Provide the (x, y) coordinate of the cell's center where the given text is located.  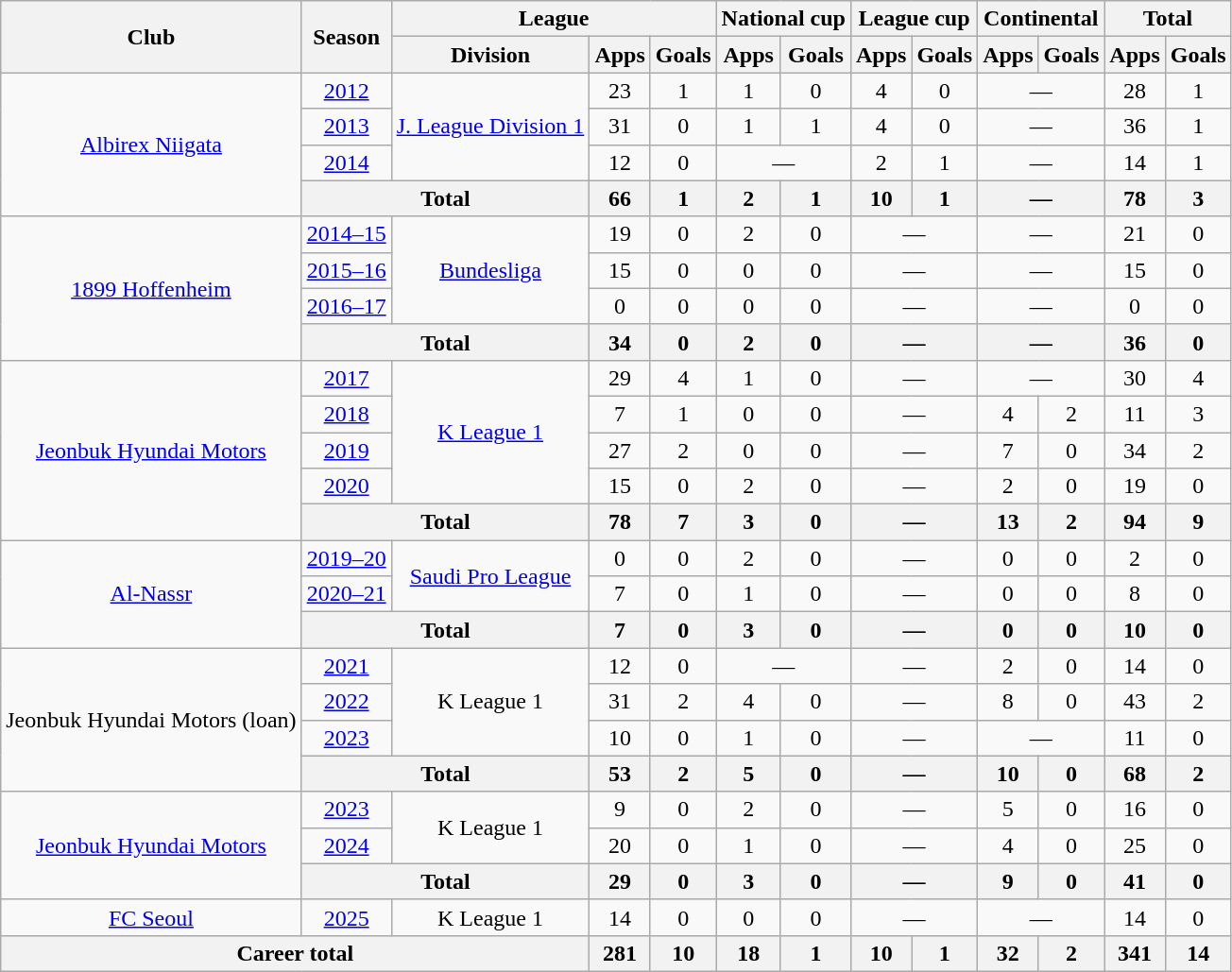
J. League Division 1 (490, 127)
2016–17 (346, 306)
Jeonbuk Hyundai Motors (loan) (151, 720)
2021 (346, 666)
281 (620, 953)
18 (748, 953)
68 (1135, 774)
Saudi Pro League (490, 576)
341 (1135, 953)
Continental (1041, 19)
30 (1135, 378)
2013 (346, 127)
32 (1008, 953)
21 (1135, 234)
2017 (346, 378)
94 (1135, 522)
25 (1135, 845)
1899 Hoffenheim (151, 288)
2019 (346, 451)
23 (620, 91)
Bundesliga (490, 270)
FC Seoul (151, 917)
2024 (346, 845)
National cup (783, 19)
2015–16 (346, 270)
League cup (914, 19)
2014 (346, 162)
53 (620, 774)
League (554, 19)
2022 (346, 702)
2018 (346, 414)
Season (346, 37)
13 (1008, 522)
16 (1135, 810)
66 (620, 198)
28 (1135, 91)
41 (1135, 881)
Albirex Niigata (151, 145)
2012 (346, 91)
2025 (346, 917)
20 (620, 845)
2020 (346, 486)
Club (151, 37)
2020–21 (346, 594)
Career total (295, 953)
43 (1135, 702)
Al-Nassr (151, 594)
2014–15 (346, 234)
27 (620, 451)
2019–20 (346, 558)
Division (490, 55)
